Output the [X, Y] coordinate of the center of the cell containing the given text.  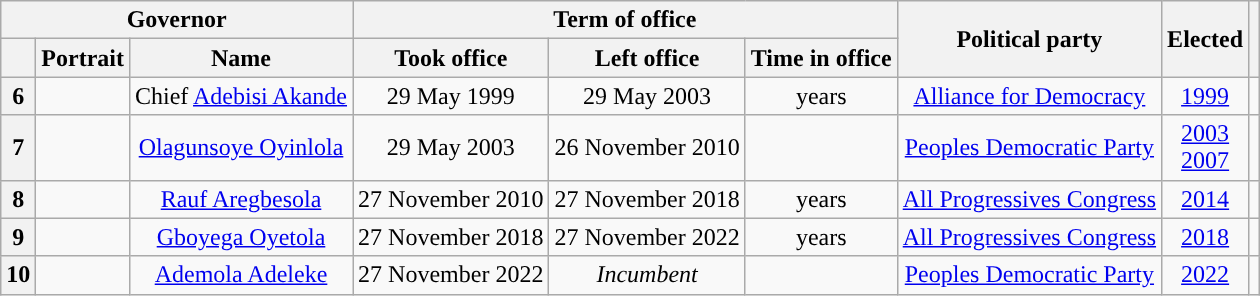
6 [18, 96]
9 [18, 237]
8 [18, 199]
20032007 [1206, 148]
Term of office [626, 20]
Left office [647, 58]
Name [240, 58]
Took office [451, 58]
Gboyega Oyetola [240, 237]
Rauf Aregbesola [240, 199]
Chief Adebisi Akande [240, 96]
Governor [177, 20]
2018 [1206, 237]
Olagunsoye Oyinlola [240, 148]
26 November 2010 [647, 148]
7 [18, 148]
1999 [1206, 96]
Political party [1029, 39]
2014 [1206, 199]
Portrait [83, 58]
Ademola Adeleke [240, 275]
2022 [1206, 275]
Time in office [821, 58]
Elected [1206, 39]
27 November 2010 [451, 199]
Incumbent [647, 275]
Alliance for Democracy [1029, 96]
29 May 1999 [451, 96]
10 [18, 275]
